For the text-containing cell, return its midpoint in [X, Y] coordinate format. 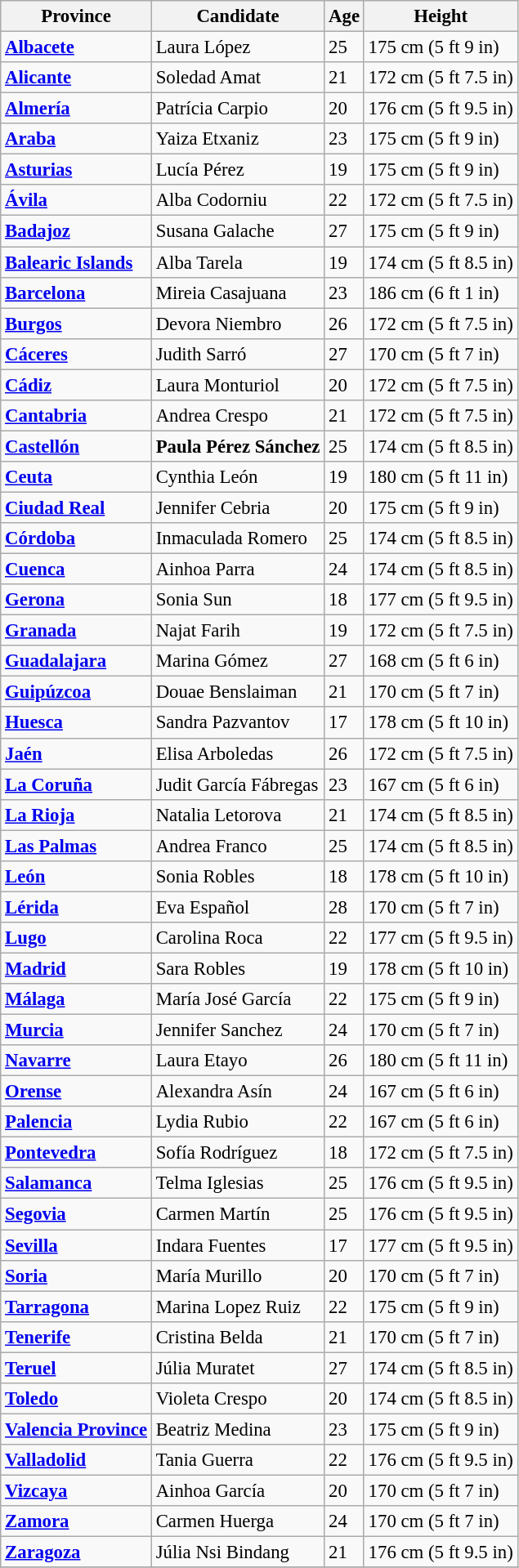
Palencia [77, 1122]
Judith Sarró [237, 354]
Andrea Crespo [237, 416]
Huesca [77, 723]
Province [77, 16]
Albacete [77, 47]
Salamanca [77, 1184]
Toledo [77, 1399]
Alba Tarela [237, 262]
Cádiz [77, 385]
Orense [77, 1092]
Valladolid [77, 1460]
Valencia Province [77, 1429]
Violeta Crespo [237, 1399]
La Coruña [77, 784]
Barcelona [77, 293]
Eva Español [237, 907]
Madrid [77, 968]
Teruel [77, 1368]
Telma Iglesias [237, 1184]
Pontevedra [77, 1153]
Elisa Arboledas [237, 753]
Júlia Nsi Bindang [237, 1552]
Ainhoa García [237, 1490]
Guadalajara [77, 661]
Zaragoza [77, 1552]
186 cm (6 ft 1 in) [441, 293]
Navarre [77, 1061]
Guipúzcoa [77, 692]
Zamora [77, 1521]
Gerona [77, 600]
Balearic Islands [77, 262]
Sandra Pazvantov [237, 723]
Candidate [237, 16]
Judit García Fábregas [237, 784]
Sofía Rodríguez [237, 1153]
Natalia Letorova [237, 815]
Sara Robles [237, 968]
Almería [77, 109]
Inmaculada Romero [237, 538]
Patrícia Carpio [237, 109]
Cynthia León [237, 477]
Asturias [77, 170]
Marina Gómez [237, 661]
Jennifer Sanchez [237, 1030]
Tenerife [77, 1337]
Cristina Belda [237, 1337]
Laura López [237, 47]
Marina Lopez Ruiz [237, 1307]
Córdoba [77, 538]
Tarragona [77, 1307]
Granada [77, 631]
La Rioja [77, 815]
León [77, 877]
Alicante [77, 78]
Yaiza Etxaniz [237, 139]
Lydia Rubio [237, 1122]
Age [345, 16]
Burgos [77, 324]
Susana Galache [237, 231]
Murcia [77, 1030]
Andrea Franco [237, 846]
Soledad Amat [237, 78]
Jaén [77, 753]
Paula Pérez Sánchez [237, 446]
Badajoz [77, 231]
Cuenca [77, 570]
Mireia Casajuana [237, 293]
Devora Niembro [237, 324]
Tania Guerra [237, 1460]
Sonia Robles [237, 877]
Las Palmas [77, 846]
Carmen Martín [237, 1214]
Jennifer Cebria [237, 507]
Laura Etayo [237, 1061]
Indara Fuentes [237, 1245]
Sevilla [77, 1245]
Málaga [77, 999]
Laura Monturiol [237, 385]
Soria [77, 1275]
Alba Codorniu [237, 200]
Najat Farih [237, 631]
Lucía Pérez [237, 170]
Sonia Sun [237, 600]
Castellón [77, 446]
Ainhoa Parra [237, 570]
Ávila [77, 200]
María José García [237, 999]
Ciudad Real [77, 507]
Douae Benslaiman [237, 692]
Height [441, 16]
Lugo [77, 938]
Vizcaya [77, 1490]
Araba [77, 139]
Cantabria [77, 416]
Alexandra Asín [237, 1092]
Beatriz Medina [237, 1429]
Júlia Muratet [237, 1368]
Carolina Roca [237, 938]
28 [345, 907]
Carmen Huerga [237, 1521]
Lérida [77, 907]
Cáceres [77, 354]
Segovia [77, 1214]
Ceuta [77, 477]
168 cm (5 ft 6 in) [441, 661]
María Murillo [237, 1275]
